Search for the cell housing the specified text and yield its [X, Y] center coordinate. 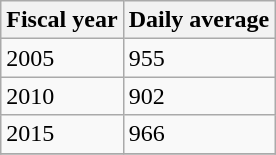
Fiscal year [62, 20]
2015 [62, 134]
2010 [62, 96]
955 [199, 58]
966 [199, 134]
Daily average [199, 20]
902 [199, 96]
2005 [62, 58]
